Identify which cell holds the provided text, then report its [X, Y] central coordinate. 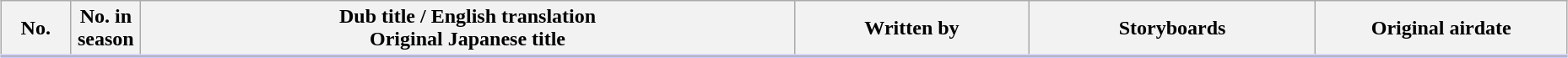
No. in season [106, 29]
Written by [911, 29]
Dub title / English translationOriginal Japanese title [468, 29]
Storyboards [1173, 29]
Original airdate [1441, 29]
No. [35, 29]
